For the text-containing cell, return its midpoint in [x, y] coordinate format. 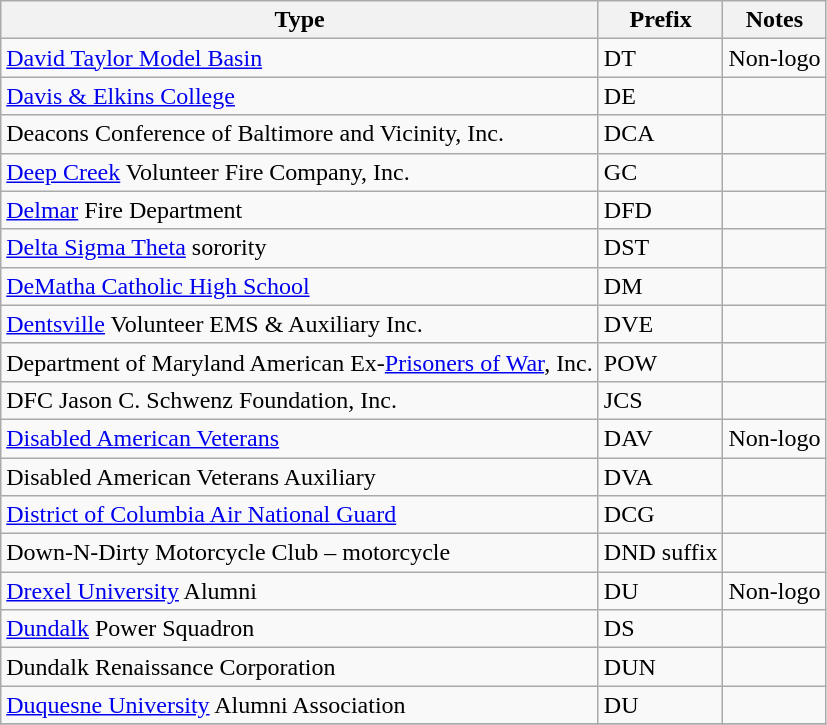
DST [660, 248]
Down-N-Dirty Motorcycle Club – motorcycle [300, 553]
Deep Creek Volunteer Fire Company, Inc. [300, 172]
David Taylor Model Basin [300, 58]
Type [300, 20]
POW [660, 362]
Notes [774, 20]
DS [660, 629]
Delta Sigma Theta sorority [300, 248]
Dundalk Power Squadron [300, 629]
DFC Jason C. Schwenz Foundation, Inc. [300, 400]
DCA [660, 134]
Dundalk Renaissance Corporation [300, 667]
Department of Maryland American Ex-Prisoners of War, Inc. [300, 362]
DUN [660, 667]
Prefix [660, 20]
DVA [660, 477]
Disabled American Veterans Auxiliary [300, 477]
District of Columbia Air National Guard [300, 515]
DFD [660, 210]
DND suffix [660, 553]
DAV [660, 438]
Delmar Fire Department [300, 210]
Disabled American Veterans [300, 438]
JCS [660, 400]
DE [660, 96]
Duquesne University Alumni Association [300, 705]
DT [660, 58]
DCG [660, 515]
Drexel University Alumni [300, 591]
DM [660, 286]
DeMatha Catholic High School [300, 286]
Davis & Elkins College [300, 96]
DVE [660, 324]
Deacons Conference of Baltimore and Vicinity, Inc. [300, 134]
GC [660, 172]
Dentsville Volunteer EMS & Auxiliary Inc. [300, 324]
